Return (X, Y) of the center of cell containing provided text 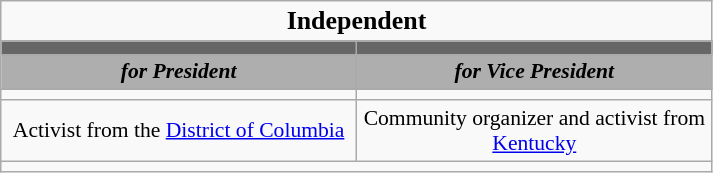
Independent (356, 21)
Activist from the District of Columbia (179, 130)
Community organizer and activist from Kentucky (534, 130)
for President (179, 72)
for Vice President (534, 72)
